From the cell containing the given text, extract its center point as (X, Y) coordinate. 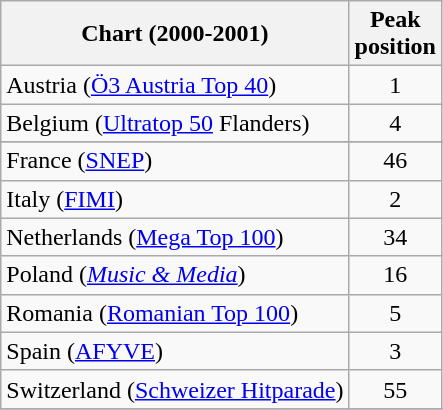
Netherlands (Mega Top 100) (175, 237)
2 (395, 199)
Romania (Romanian Top 100) (175, 313)
Chart (2000-2001) (175, 34)
Belgium (Ultratop 50 Flanders) (175, 123)
1 (395, 85)
France (SNEP) (175, 161)
16 (395, 275)
4 (395, 123)
Poland (Music & Media) (175, 275)
Italy (FIMI) (175, 199)
Spain (AFYVE) (175, 351)
Peakposition (395, 34)
34 (395, 237)
46 (395, 161)
5 (395, 313)
Austria (Ö3 Austria Top 40) (175, 85)
55 (395, 389)
3 (395, 351)
Switzerland (Schweizer Hitparade) (175, 389)
